Search for the cell housing the specified text and yield its (X, Y) center coordinate. 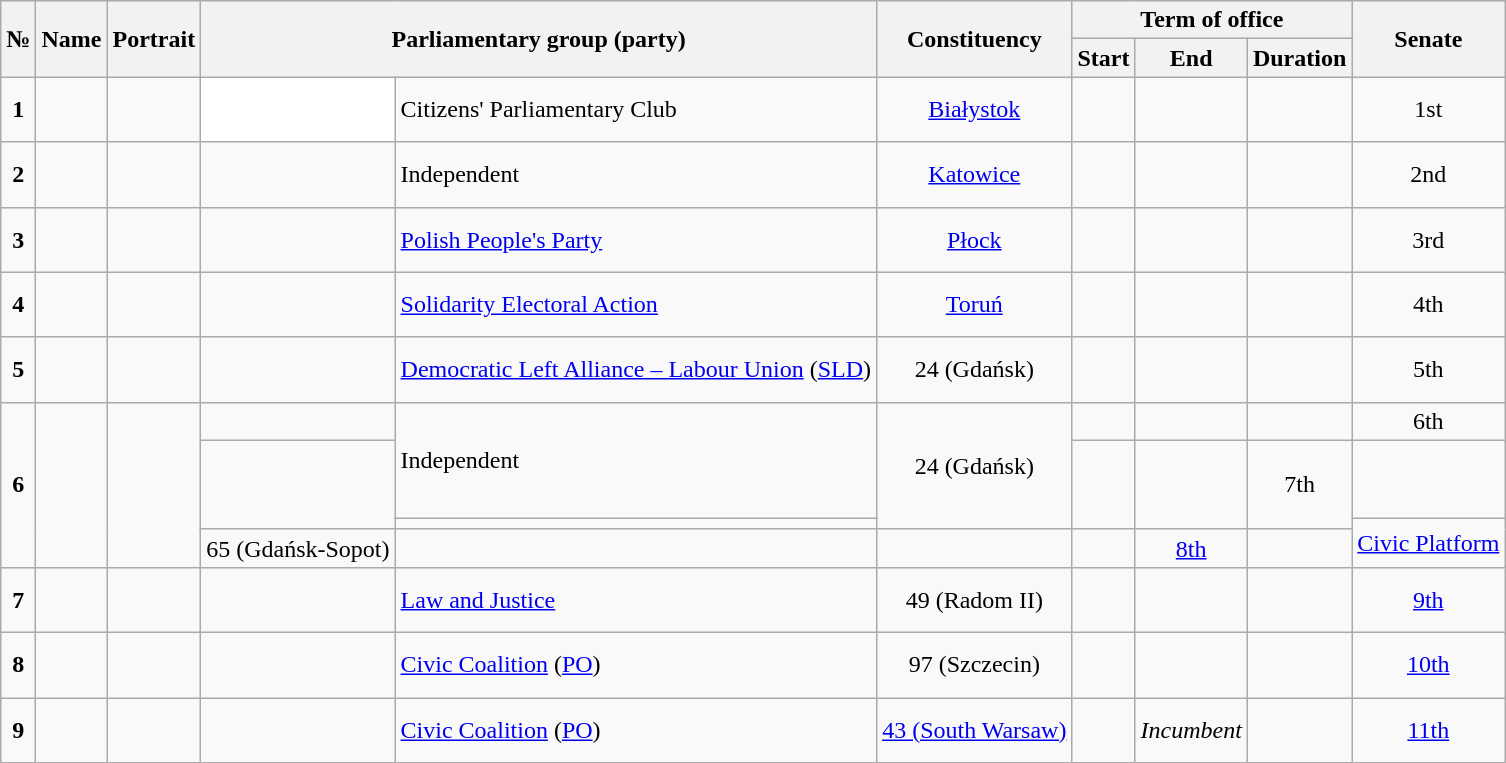
49 (Radom II) (974, 600)
5th (1428, 370)
9 (18, 730)
Białystok (974, 110)
Solidarity Electoral Action (636, 304)
Polish People's Party (636, 240)
Term of office (1212, 20)
3 (18, 240)
5 (18, 370)
Parliamentary group (party) (539, 39)
10th (1428, 664)
8 (18, 664)
4 (18, 304)
11th (1428, 730)
65 (Gdańsk-Sopot) (298, 548)
6 (18, 484)
6th (1428, 421)
7th (1299, 484)
End (1191, 58)
Katowice (974, 174)
Duration (1299, 58)
9th (1428, 600)
97 (Szczecin) (974, 664)
8th (1191, 548)
Portrait (154, 39)
2nd (1428, 174)
№ (18, 39)
Democratic Left Alliance – Labour Union (SLD) (636, 370)
4th (1428, 304)
7 (18, 600)
Law and Justice (636, 600)
Citizens' Parliamentary Club (636, 110)
Start (1104, 58)
Incumbent (1191, 730)
Name (72, 39)
Toruń (974, 304)
1st (1428, 110)
Płock (974, 240)
2 (18, 174)
1 (18, 110)
3rd (1428, 240)
Constituency (974, 39)
Senate (1428, 39)
Civic Platform (1428, 542)
43 (South Warsaw) (974, 730)
